Capture the cell that displays the provided text and extract its (X, Y) central coordinate. 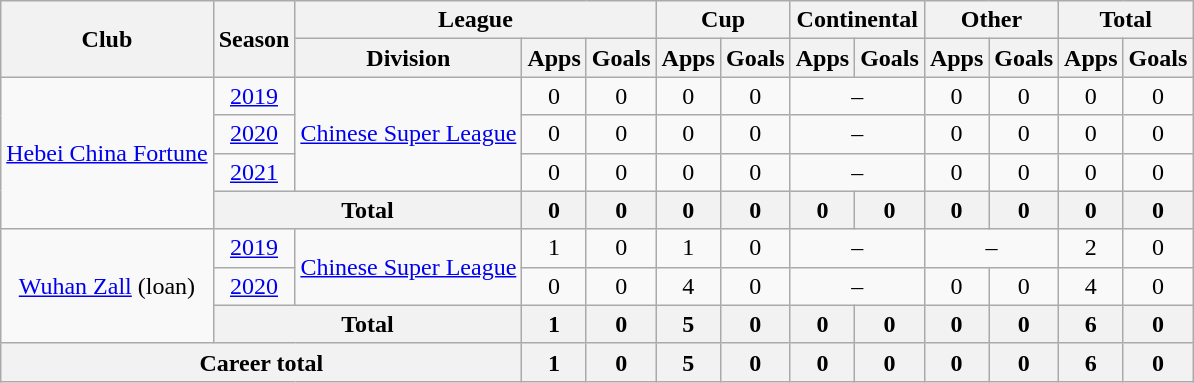
Season (254, 39)
Career total (262, 362)
Continental (857, 20)
Hebei China Fortune (107, 153)
Division (408, 58)
2021 (254, 172)
2 (1091, 248)
Other (991, 20)
Cup (723, 20)
League (476, 20)
Wuhan Zall (loan) (107, 286)
Club (107, 39)
